Return [x, y] of the center of cell containing provided text 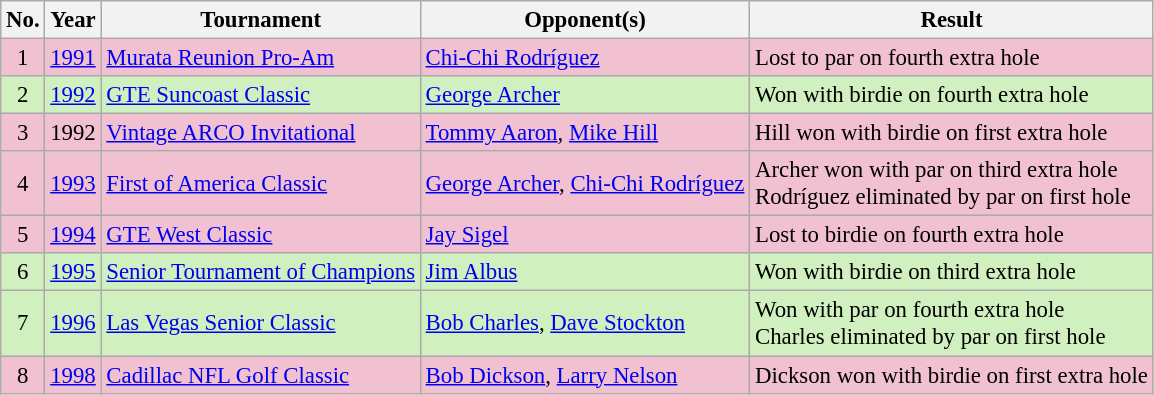
GTE Suncoast Classic [260, 95]
Murata Reunion Pro-Am [260, 58]
Jim Albus [584, 273]
First of America Classic [260, 184]
George Archer, Chi-Chi Rodríguez [584, 184]
5 [23, 235]
1991 [73, 58]
Jay Sigel [584, 235]
Cadillac NFL Golf Classic [260, 375]
Tournament [260, 20]
7 [23, 324]
Result [952, 20]
Tommy Aaron, Mike Hill [584, 133]
Hill won with birdie on first extra hole [952, 133]
1 [23, 58]
Senior Tournament of Champions [260, 273]
Bob Charles, Dave Stockton [584, 324]
1996 [73, 324]
1995 [73, 273]
Dickson won with birdie on first extra hole [952, 375]
Won with birdie on third extra hole [952, 273]
6 [23, 273]
GTE West Classic [260, 235]
Won with par on fourth extra holeCharles eliminated by par on first hole [952, 324]
Chi-Chi Rodríguez [584, 58]
Vintage ARCO Invitational [260, 133]
1998 [73, 375]
Las Vegas Senior Classic [260, 324]
Lost to birdie on fourth extra hole [952, 235]
1994 [73, 235]
8 [23, 375]
1993 [73, 184]
Opponent(s) [584, 20]
Bob Dickson, Larry Nelson [584, 375]
Won with birdie on fourth extra hole [952, 95]
George Archer [584, 95]
No. [23, 20]
4 [23, 184]
2 [23, 95]
Archer won with par on third extra holeRodríguez eliminated by par on first hole [952, 184]
3 [23, 133]
Lost to par on fourth extra hole [952, 58]
Year [73, 20]
